Detect which cell encompasses the target text, then output its [X, Y] center coordinate. 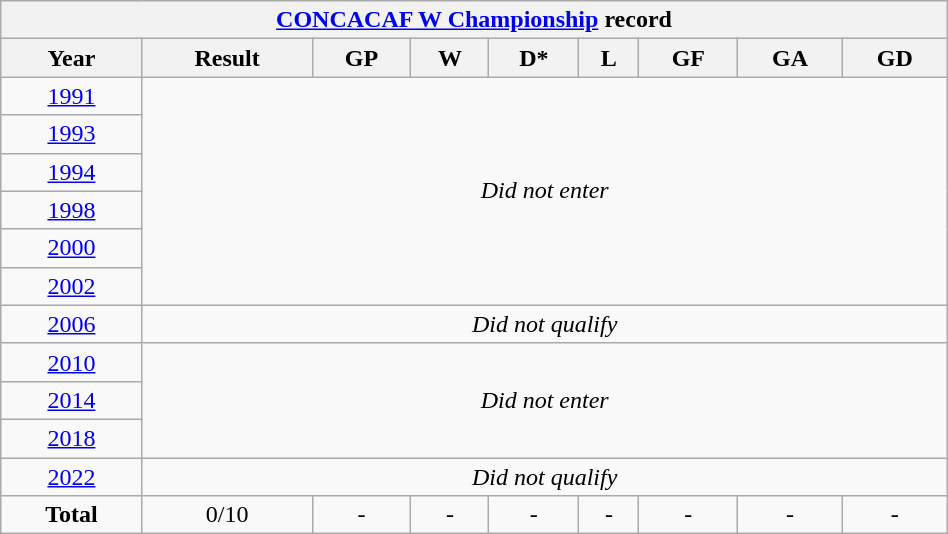
L [609, 58]
GD [894, 58]
2002 [72, 286]
1994 [72, 172]
2000 [72, 248]
Result [227, 58]
GP [362, 58]
2018 [72, 438]
2006 [72, 324]
W [450, 58]
Year [72, 58]
2014 [72, 400]
CONCACAF W Championship record [474, 20]
Total [72, 515]
GA [790, 58]
D* [534, 58]
2010 [72, 362]
1998 [72, 210]
1993 [72, 134]
GF [688, 58]
1991 [72, 96]
2022 [72, 477]
0/10 [227, 515]
